Extract the (x, y) coordinate from the center of the cell holding the provided text.  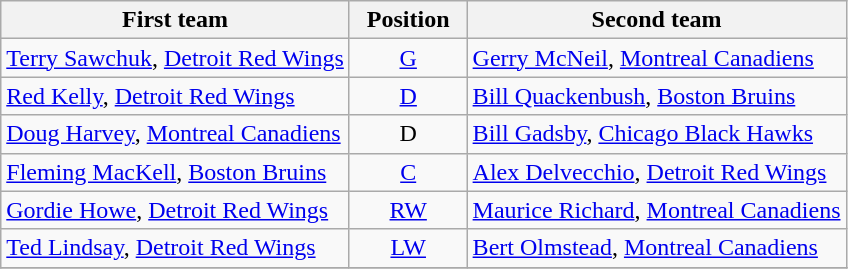
Gordie Howe, Detroit Red Wings (176, 210)
RW (408, 210)
Red Kelly, Detroit Red Wings (176, 96)
Bill Gadsby, Chicago Black Hawks (656, 134)
Alex Delvecchio, Detroit Red Wings (656, 172)
G (408, 58)
Maurice Richard, Montreal Canadiens (656, 210)
C (408, 172)
Bert Olmstead, Montreal Canadiens (656, 248)
LW (408, 248)
Position (408, 20)
Ted Lindsay, Detroit Red Wings (176, 248)
Bill Quackenbush, Boston Bruins (656, 96)
Second team (656, 20)
Doug Harvey, Montreal Canadiens (176, 134)
Fleming MacKell, Boston Bruins (176, 172)
Gerry McNeil, Montreal Canadiens (656, 58)
Terry Sawchuk, Detroit Red Wings (176, 58)
First team (176, 20)
